Capture the cell that displays the provided text and extract its [x, y] central coordinate. 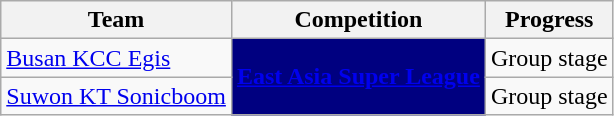
Progress [549, 20]
East Asia Super League [358, 77]
Suwon KT Sonicboom [116, 96]
Busan KCC Egis [116, 58]
Competition [358, 20]
Team [116, 20]
